Identify which cell holds the provided text, then report its [X, Y] central coordinate. 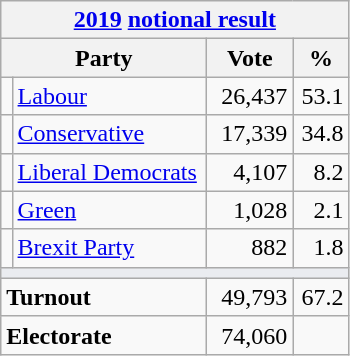
2.1 [321, 210]
2019 notional result [175, 20]
53.1 [321, 96]
Party [104, 58]
Labour [110, 96]
17,339 [250, 134]
34.8 [321, 134]
Brexit Party [110, 248]
Liberal Democrats [110, 172]
% [321, 58]
Turnout [104, 297]
8.2 [321, 172]
Vote [250, 58]
4,107 [250, 172]
Electorate [104, 335]
Conservative [110, 134]
26,437 [250, 96]
67.2 [321, 297]
74,060 [250, 335]
1.8 [321, 248]
49,793 [250, 297]
Green [110, 210]
882 [250, 248]
1,028 [250, 210]
